Detect which cell encompasses the target text, then output its [X, Y] center coordinate. 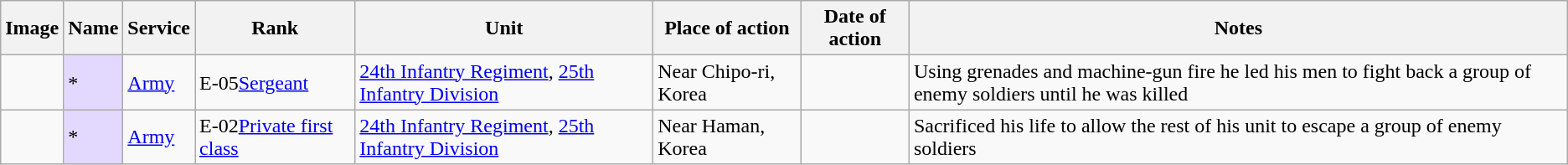
Image [32, 28]
Notes [1238, 28]
Sacrificed his life to allow the rest of his unit to escape a group of enemy soldiers [1238, 137]
Near Haman, Korea [727, 137]
E-05Sergeant [275, 82]
Date of action [854, 28]
Service [159, 28]
Near Chipo-ri, Korea [727, 82]
E-02Private first class [275, 137]
Unit [504, 28]
Place of action [727, 28]
Using grenades and machine-gun fire he led his men to fight back a group of enemy soldiers until he was killed [1238, 82]
Name [94, 28]
Rank [275, 28]
